Provide the (X, Y) coordinate of the cell's center where the given text is located.  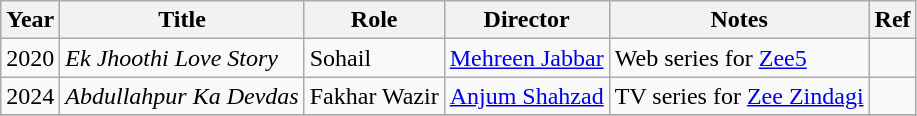
Abdullahpur Ka Devdas (182, 96)
Fakhar Wazir (374, 96)
Title (182, 20)
Ref (892, 20)
2020 (30, 58)
Web series for Zee5 (739, 58)
Notes (739, 20)
Sohail (374, 58)
Anjum Shahzad (526, 96)
Director (526, 20)
Role (374, 20)
TV series for Zee Zindagi (739, 96)
Mehreen Jabbar (526, 58)
2024 (30, 96)
Year (30, 20)
Ek Jhoothi Love Story (182, 58)
